Identify which cell holds the provided text, then report its (X, Y) central coordinate. 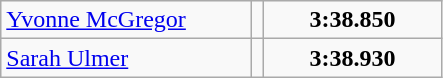
Yvonne McGregor (126, 20)
3:38.930 (352, 58)
Sarah Ulmer (126, 58)
3:38.850 (352, 20)
